Find where the given text appears and provide that cell's center as [X, Y] coordinate. 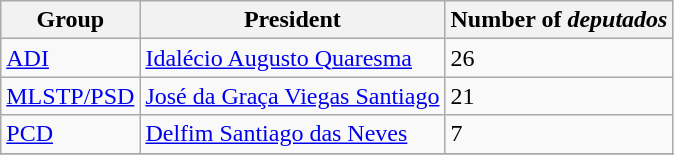
MLSTP/PSD [70, 96]
PCD [70, 134]
Group [70, 20]
Idalécio Augusto Quaresma [292, 58]
26 [559, 58]
7 [559, 134]
ADI [70, 58]
Delfim Santiago das Neves [292, 134]
José da Graça Viegas Santiago [292, 96]
21 [559, 96]
Number of deputados [559, 20]
President [292, 20]
